Locate the cell with the specified text and output its (x, y) center coordinate. 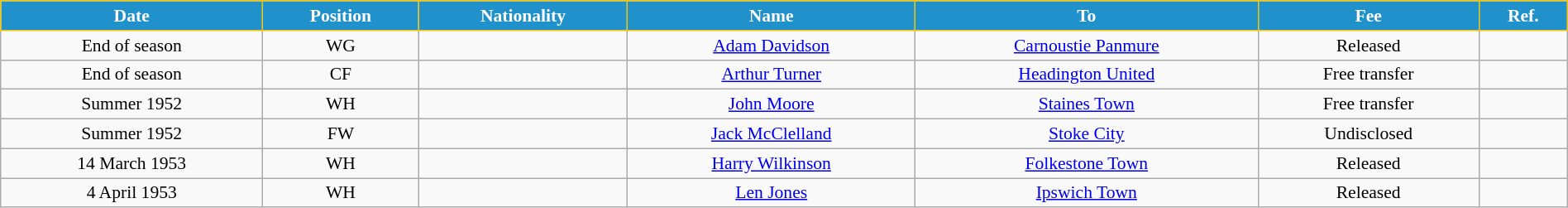
4 April 1953 (132, 193)
Date (132, 16)
Headington United (1087, 75)
Undisclosed (1368, 134)
Nationality (523, 16)
Staines Town (1087, 104)
Ipswich Town (1087, 193)
Harry Wilkinson (772, 163)
Len Jones (772, 193)
Ref. (1523, 16)
Stoke City (1087, 134)
FW (341, 134)
Position (341, 16)
Adam Davidson (772, 46)
CF (341, 75)
John Moore (772, 104)
Carnoustie Panmure (1087, 46)
To (1087, 16)
Folkestone Town (1087, 163)
Jack McClelland (772, 134)
Name (772, 16)
Arthur Turner (772, 75)
WG (341, 46)
Fee (1368, 16)
14 March 1953 (132, 163)
